Find where the given text appears and provide that cell's center as (x, y) coordinate. 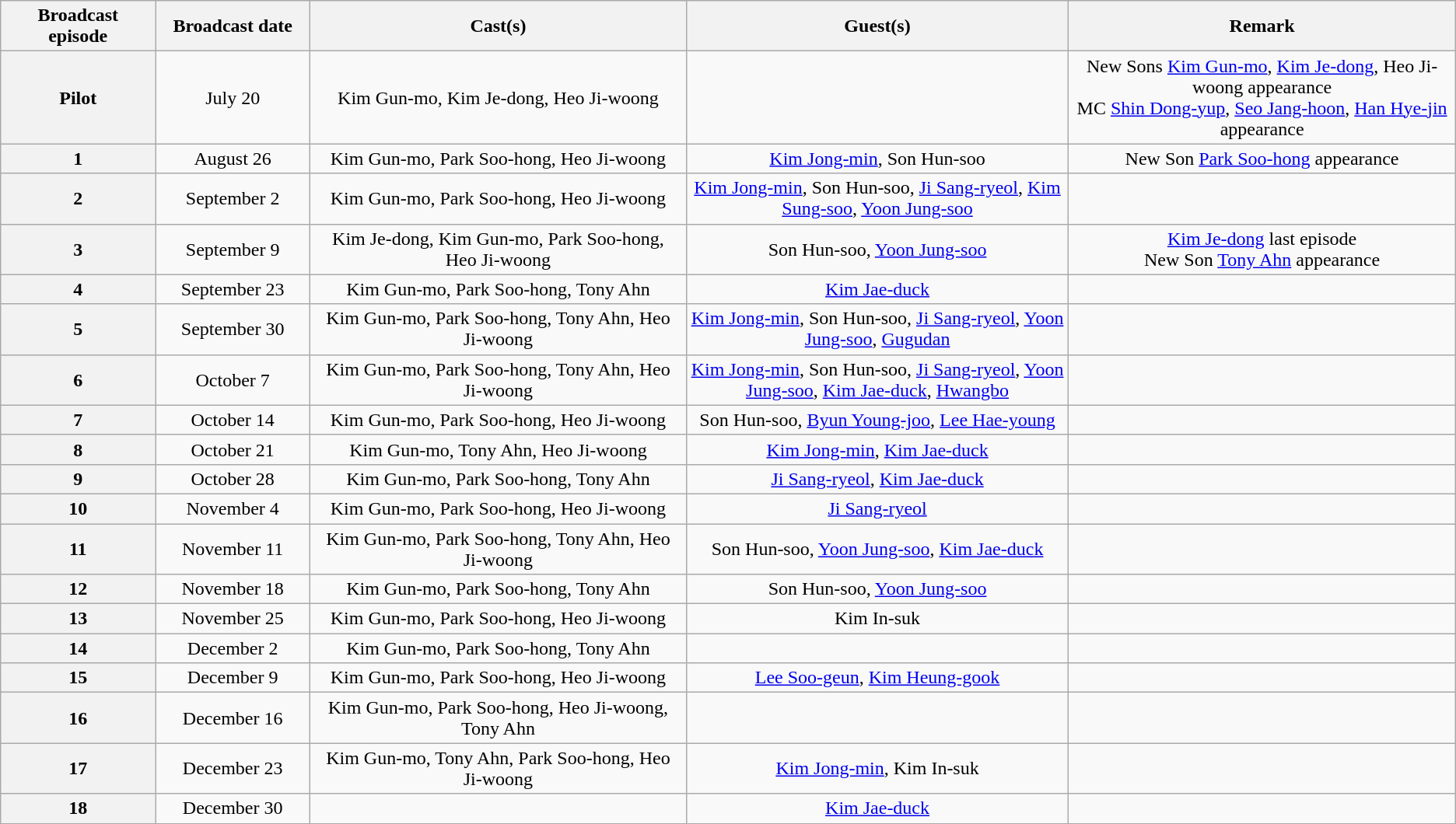
16 (78, 718)
14 (78, 648)
Guest(s) (877, 26)
Broadcast date (233, 26)
4 (78, 289)
10 (78, 508)
September 9 (233, 249)
October 21 (233, 449)
November 25 (233, 619)
December 2 (233, 648)
Ji Sang-ryeol (877, 508)
September 2 (233, 199)
6 (78, 379)
Ji Sang-ryeol, Kim Jae-duck (877, 479)
13 (78, 619)
Remark (1262, 26)
August 26 (233, 159)
New Sons Kim Gun-mo, Kim Je-dong, Heo Ji-woong appearanceMC Shin Dong-yup, Seo Jang-hoon, Han Hye-jin appearance (1262, 98)
Kim In-suk (877, 619)
December 30 (233, 808)
November 11 (233, 549)
October 28 (233, 479)
8 (78, 449)
9 (78, 479)
July 20 (233, 98)
17 (78, 768)
December 9 (233, 678)
15 (78, 678)
December 16 (233, 718)
Kim Gun-mo, Park Soo-hong, Heo Ji-woong, Tony Ahn (499, 718)
Pilot (78, 98)
October 7 (233, 379)
Kim Jong-min, Son Hun-soo (877, 159)
November 4 (233, 508)
Kim Gun-mo, Tony Ahn, Park Soo-hong, Heo Ji-woong (499, 768)
Cast(s) (499, 26)
Kim Gun-mo, Kim Je-dong, Heo Ji-woong (499, 98)
5 (78, 330)
Kim Gun-mo, Tony Ahn, Heo Ji-woong (499, 449)
Kim Je-dong last episodeNew Son Tony Ahn appearance (1262, 249)
September 23 (233, 289)
Kim Jong-min, Son Hun-soo, Ji Sang-ryeol, Yoon Jung-soo, Kim Jae-duck, Hwangbo (877, 379)
New Son Park Soo-hong appearance (1262, 159)
Broadcastepisode (78, 26)
November 18 (233, 589)
September 30 (233, 330)
1 (78, 159)
12 (78, 589)
December 23 (233, 768)
3 (78, 249)
Son Hun-soo, Byun Young-joo, Lee Hae-young (877, 420)
Kim Je-dong, Kim Gun-mo, Park Soo-hong, Heo Ji-woong (499, 249)
Son Hun-soo, Yoon Jung-soo, Kim Jae-duck (877, 549)
Kim Jong-min, Kim Jae-duck (877, 449)
October 14 (233, 420)
Kim Jong-min, Son Hun-soo, Ji Sang-ryeol, Kim Sung-soo, Yoon Jung-soo (877, 199)
Kim Jong-min, Kim In-suk (877, 768)
Lee Soo-geun, Kim Heung-gook (877, 678)
11 (78, 549)
7 (78, 420)
2 (78, 199)
18 (78, 808)
Kim Jong-min, Son Hun-soo, Ji Sang-ryeol, Yoon Jung-soo, Gugudan (877, 330)
